Identify which cell holds the provided text, then report its (X, Y) central coordinate. 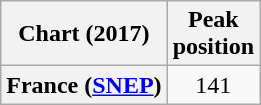
141 (213, 85)
France (SNEP) (84, 85)
Chart (2017) (84, 34)
Peak position (213, 34)
